From the cell containing the given text, extract its center point as (x, y) coordinate. 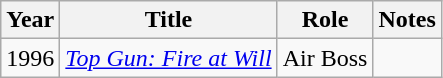
Top Gun: Fire at Will (168, 58)
Air Boss (325, 58)
Notes (407, 20)
1996 (30, 58)
Year (30, 20)
Title (168, 20)
Role (325, 20)
